Output the (X, Y) coordinate of the center of the cell containing the given text.  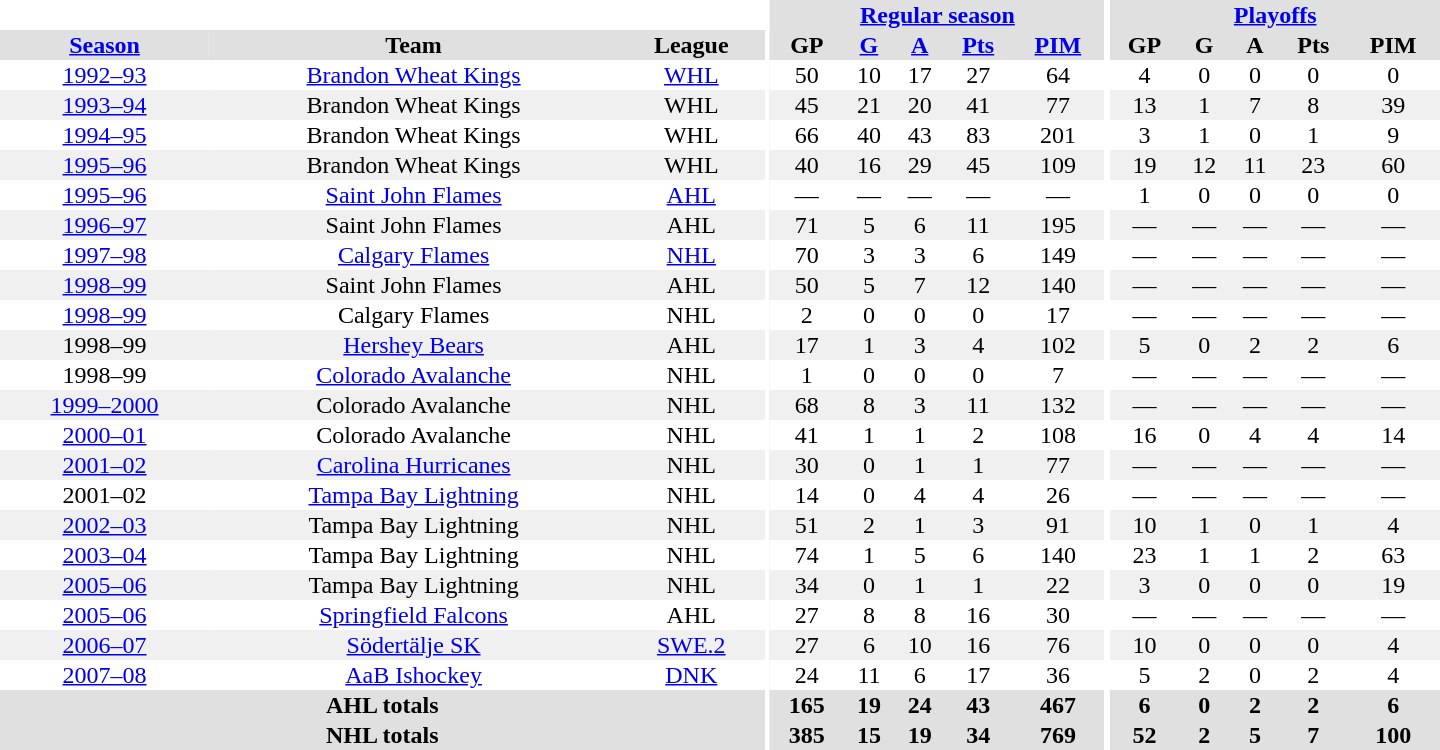
Carolina Hurricanes (414, 465)
52 (1144, 735)
385 (806, 735)
165 (806, 705)
68 (806, 405)
1994–95 (104, 135)
Södertälje SK (414, 645)
22 (1058, 585)
AaB Ishockey (414, 675)
70 (806, 255)
2003–04 (104, 555)
102 (1058, 345)
9 (1393, 135)
1996–97 (104, 225)
20 (920, 105)
132 (1058, 405)
Regular season (938, 15)
39 (1393, 105)
83 (978, 135)
Springfield Falcons (414, 615)
2006–07 (104, 645)
64 (1058, 75)
1999–2000 (104, 405)
League (691, 45)
91 (1058, 525)
467 (1058, 705)
SWE.2 (691, 645)
51 (806, 525)
100 (1393, 735)
66 (806, 135)
201 (1058, 135)
DNK (691, 675)
108 (1058, 435)
Team (414, 45)
109 (1058, 165)
769 (1058, 735)
71 (806, 225)
2000–01 (104, 435)
26 (1058, 495)
Hershey Bears (414, 345)
1992–93 (104, 75)
Playoffs (1275, 15)
NHL totals (382, 735)
13 (1144, 105)
15 (870, 735)
21 (870, 105)
149 (1058, 255)
60 (1393, 165)
29 (920, 165)
2002–03 (104, 525)
36 (1058, 675)
AHL totals (382, 705)
76 (1058, 645)
1993–94 (104, 105)
63 (1393, 555)
1997–98 (104, 255)
2007–08 (104, 675)
195 (1058, 225)
74 (806, 555)
Season (104, 45)
